Return (x, y) of the center of cell containing provided text 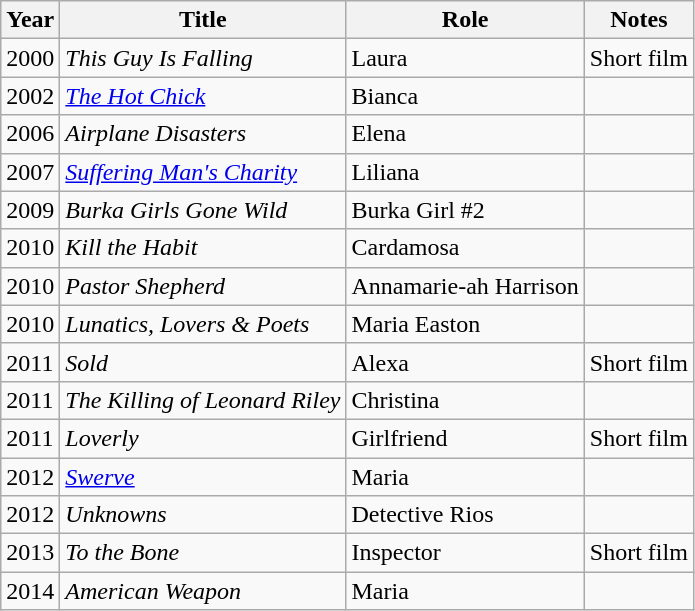
The Hot Chick (203, 96)
2009 (30, 210)
Liliana (465, 172)
American Weapon (203, 591)
2000 (30, 58)
2006 (30, 134)
2014 (30, 591)
Sold (203, 362)
Christina (465, 400)
Laura (465, 58)
Pastor Shepherd (203, 286)
To the Bone (203, 553)
Suffering Man's Charity (203, 172)
Elena (465, 134)
The Killing of Leonard Riley (203, 400)
Alexa (465, 362)
Unknowns (203, 515)
Bianca (465, 96)
Swerve (203, 477)
Burka Girl #2 (465, 210)
Title (203, 20)
Notes (638, 20)
Loverly (203, 438)
Cardamosa (465, 248)
2002 (30, 96)
Detective Rios (465, 515)
Kill the Habit (203, 248)
Girlfriend (465, 438)
Annamarie-ah Harrison (465, 286)
This Guy Is Falling (203, 58)
Role (465, 20)
Year (30, 20)
2013 (30, 553)
Burka Girls Gone Wild (203, 210)
2007 (30, 172)
Lunatics, Lovers & Poets (203, 324)
Airplane Disasters (203, 134)
Maria Easton (465, 324)
Inspector (465, 553)
